Capture the cell that displays the provided text and extract its [X, Y] central coordinate. 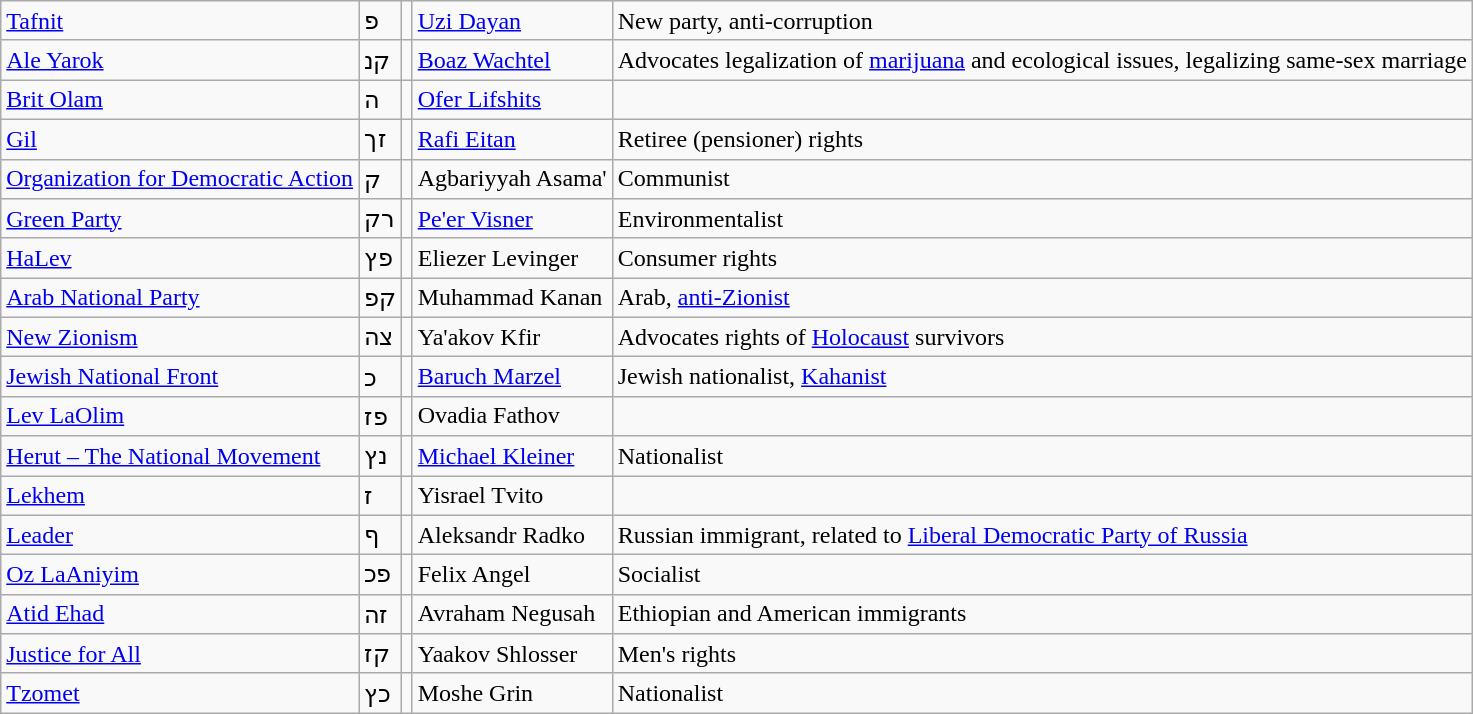
Moshe Grin [512, 693]
HaLev [180, 258]
Avraham Negusah [512, 614]
קז [380, 654]
ז [380, 496]
פז [380, 416]
Brit Olam [180, 100]
Baruch Marzel [512, 377]
Organization for Democratic Action [180, 179]
Felix Angel [512, 575]
זך [380, 139]
Boaz Wachtel [512, 60]
זה [380, 614]
Pe'er Visner [512, 219]
כץ [380, 693]
Rafi Eitan [512, 139]
Advocates legalization of marijuana and ecological issues, legalizing same-sex marriage [1042, 60]
ה [380, 100]
Yisrael Tvito [512, 496]
פ [380, 21]
Environmentalist [1042, 219]
Ovadia Fathov [512, 416]
Consumer rights [1042, 258]
Retiree (pensioner) rights [1042, 139]
Jewish nationalist, Kahanist [1042, 377]
Justice for All [180, 654]
Michael Kleiner [512, 456]
Ya'akov Kfir [512, 337]
צה [380, 337]
ק [380, 179]
Tafnit [180, 21]
Uzi Dayan [512, 21]
Herut – The National Movement [180, 456]
Muhammad Kanan [512, 298]
Aleksandr Radko [512, 535]
Communist [1042, 179]
Leader [180, 535]
Gil [180, 139]
קנ [380, 60]
Lev LaOlim [180, 416]
New Zionism [180, 337]
פץ [380, 258]
Tzomet [180, 693]
Atid Ehad [180, 614]
Ofer Lifshits [512, 100]
Oz LaAniyim [180, 575]
Green Party [180, 219]
פכ [380, 575]
Jewish National Front [180, 377]
Russian immigrant, related to Liberal Democratic Party of Russia [1042, 535]
Ale Yarok [180, 60]
Yaakov Shlosser [512, 654]
Eliezer Levinger [512, 258]
כ [380, 377]
ף [380, 535]
Arab, anti-Zionist [1042, 298]
Socialist [1042, 575]
Lekhem [180, 496]
Ethiopian and American immigrants [1042, 614]
Men's rights [1042, 654]
Agbariyyah Asama' [512, 179]
רק [380, 219]
נץ [380, 456]
New party, anti-corruption [1042, 21]
קפ [380, 298]
Arab National Party [180, 298]
Advocates rights of Holocaust survivors [1042, 337]
